For the text-containing cell, return its midpoint in (x, y) coordinate format. 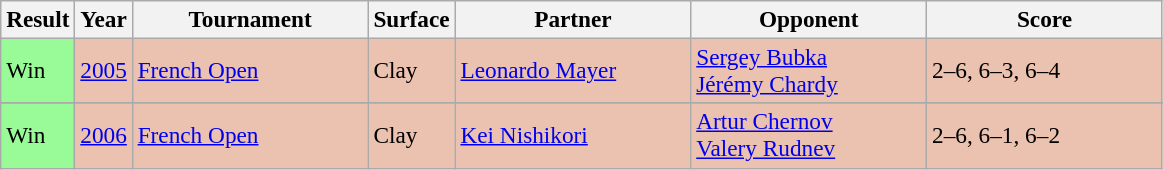
2–6, 6–1, 6–2 (1045, 136)
Opponent (809, 19)
Kei Nishikori (573, 136)
Year (104, 19)
Tournament (250, 19)
Score (1045, 19)
2005 (104, 70)
Sergey Bubka Jérémy Chardy (809, 70)
Partner (573, 19)
2–6, 6–3, 6–4 (1045, 70)
Leonardo Mayer (573, 70)
2006 (104, 136)
Artur Chernov Valery Rudnev (809, 136)
Surface (412, 19)
Result (38, 19)
